Return the (X, Y) coordinate for the center point of the cell that contains the specified text.  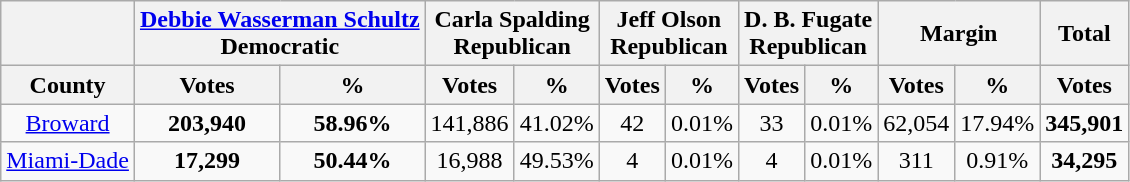
203,940 (206, 123)
58.96% (352, 123)
17.94% (998, 123)
D. B. FugateRepublican (808, 34)
Miami-Dade (68, 161)
62,054 (916, 123)
Carla SpaldingRepublican (512, 34)
Total (1084, 34)
49.53% (556, 161)
141,886 (470, 123)
Debbie Wasserman SchultzDemocratic (280, 34)
Margin (959, 34)
Jeff OlsonRepublican (668, 34)
41.02% (556, 123)
50.44% (352, 161)
17,299 (206, 161)
311 (916, 161)
Broward (68, 123)
345,901 (1084, 123)
0.91% (998, 161)
42 (632, 123)
33 (771, 123)
16,988 (470, 161)
County (68, 85)
34,295 (1084, 161)
